Find where the given text appears and provide that cell's center as (x, y) coordinate. 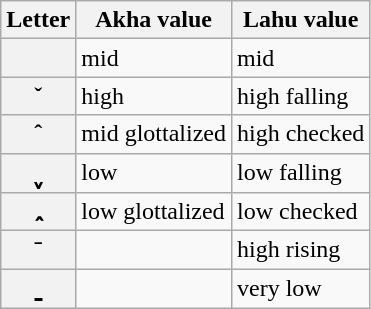
Akha value (154, 20)
very low (300, 289)
ꞈ (38, 212)
Lahu value (300, 20)
high (154, 96)
ˉ (38, 250)
ˇ (38, 96)
Letter (38, 20)
high falling (300, 96)
low (154, 173)
low falling (300, 173)
ˍ (38, 289)
ˆ (38, 134)
mid glottalized (154, 134)
high checked (300, 134)
low checked (300, 212)
high rising (300, 250)
low glottalized (154, 212)
ˬ (38, 173)
